Provide the (x, y) coordinate of the cell's center where the given text is located.  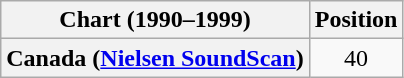
Chart (1990–1999) (155, 20)
Canada (Nielsen SoundScan) (155, 58)
40 (356, 58)
Position (356, 20)
